Scan for the cell matching the given text and deliver its (X, Y) coordinate at center. 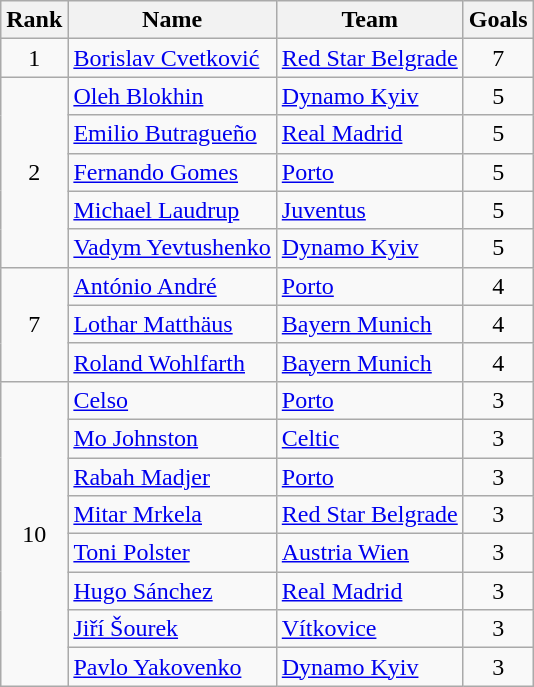
António André (172, 286)
10 (34, 533)
Rank (34, 20)
Celtic (370, 438)
Jiří Šourek (172, 629)
Roland Wohlfarth (172, 362)
Michael Laudrup (172, 210)
Team (370, 20)
Hugo Sánchez (172, 591)
Pavlo Yakovenko (172, 667)
Vadym Yevtushenko (172, 248)
Oleh Blokhin (172, 96)
Celso (172, 400)
Emilio Butragueño (172, 134)
1 (34, 58)
Name (172, 20)
Rabah Madjer (172, 477)
Mo Johnston (172, 438)
Mitar Mrkela (172, 515)
Juventus (370, 210)
Austria Wien (370, 553)
Borislav Cvetković (172, 58)
Vítkovice (370, 629)
Toni Polster (172, 553)
2 (34, 172)
Goals (498, 20)
Lothar Matthäus (172, 324)
Fernando Gomes (172, 172)
